Find where the given text appears and provide that cell's center as [X, Y] coordinate. 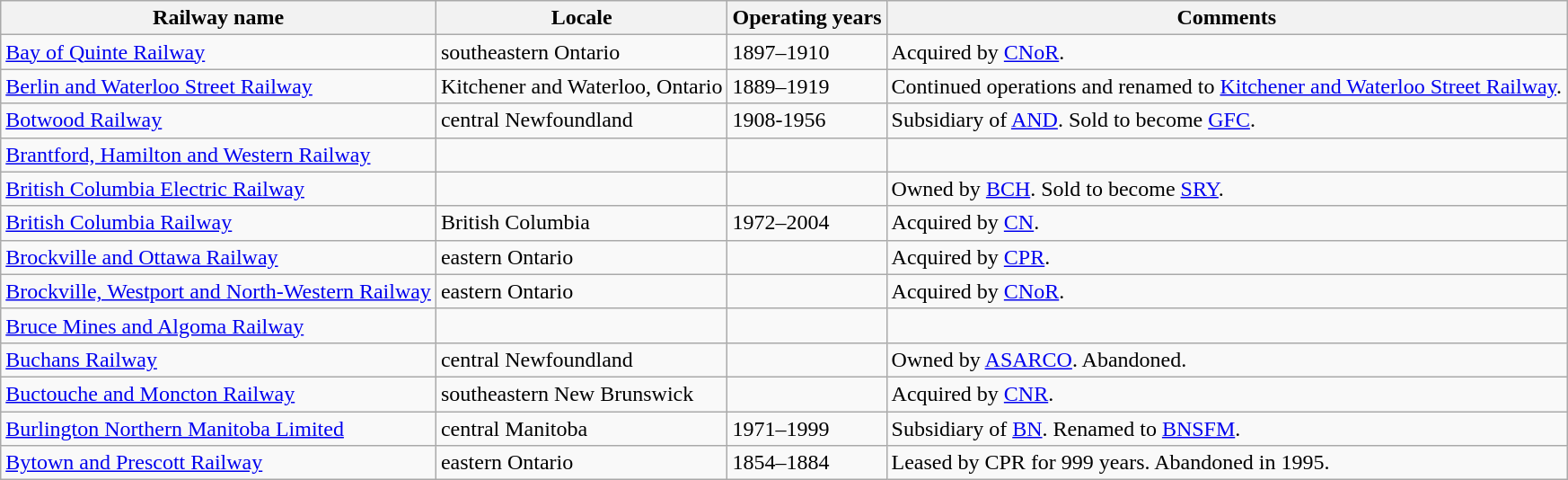
Brockville, Westport and North-Western Railway [219, 291]
Kitchener and Waterloo, Ontario [582, 86]
Owned by BCH. Sold to become SRY. [1227, 189]
1971–1999 [806, 429]
Railway name [219, 18]
British Columbia Railway [219, 223]
British Columbia [582, 223]
Botwood Railway [219, 120]
Bruce Mines and Algoma Railway [219, 325]
Continued operations and renamed to Kitchener and Waterloo Street Railway. [1227, 86]
Leased by CPR for 999 years. Abandoned in 1995. [1227, 463]
Brantford, Hamilton and Western Railway [219, 155]
1908-1956 [806, 120]
Brockville and Ottawa Railway [219, 257]
Subsidiary of BN. Renamed to BNSFM. [1227, 429]
Locale [582, 18]
central Manitoba [582, 429]
Bay of Quinte Railway [219, 52]
Buchans Railway [219, 360]
1897–1910 [806, 52]
Bytown and Prescott Railway [219, 463]
Acquired by CPR. [1227, 257]
southeastern New Brunswick [582, 394]
Acquired by CNR. [1227, 394]
British Columbia Electric Railway [219, 189]
1854–1884 [806, 463]
Owned by ASARCO. Abandoned. [1227, 360]
1972–2004 [806, 223]
Buctouche and Moncton Railway [219, 394]
Berlin and Waterloo Street Railway [219, 86]
Comments [1227, 18]
Subsidiary of AND. Sold to become GFC. [1227, 120]
1889–1919 [806, 86]
Burlington Northern Manitoba Limited [219, 429]
southeastern Ontario [582, 52]
Operating years [806, 18]
Acquired by CN. [1227, 223]
